Extract the (X, Y) coordinate from the center of the cell holding the provided text.  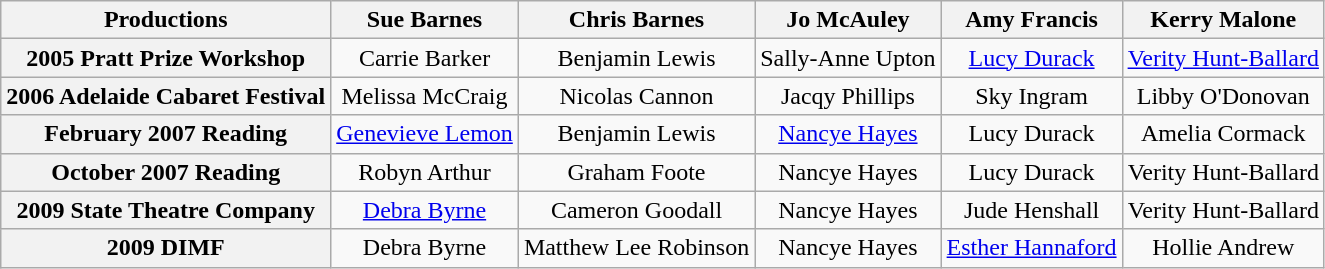
October 2007 Reading (166, 172)
Esther Hannaford (1032, 248)
Libby O'Donovan (1223, 96)
Amelia Cormack (1223, 134)
February 2007 Reading (166, 134)
Jo McAuley (848, 20)
2005 Pratt Prize Workshop (166, 58)
Matthew Lee Robinson (636, 248)
Graham Foote (636, 172)
Melissa McCraig (425, 96)
Jacqy Phillips (848, 96)
Sue Barnes (425, 20)
2009 DIMF (166, 248)
Robyn Arthur (425, 172)
Sky Ingram (1032, 96)
Jude Henshall (1032, 210)
Sally-Anne Upton (848, 58)
2009 State Theatre Company (166, 210)
Amy Francis (1032, 20)
Genevieve Lemon (425, 134)
Productions (166, 20)
Hollie Andrew (1223, 248)
Carrie Barker (425, 58)
Chris Barnes (636, 20)
Cameron Goodall (636, 210)
Nicolas Cannon (636, 96)
2006 Adelaide Cabaret Festival (166, 96)
Kerry Malone (1223, 20)
